Capture the cell that displays the provided text and extract its (X, Y) central coordinate. 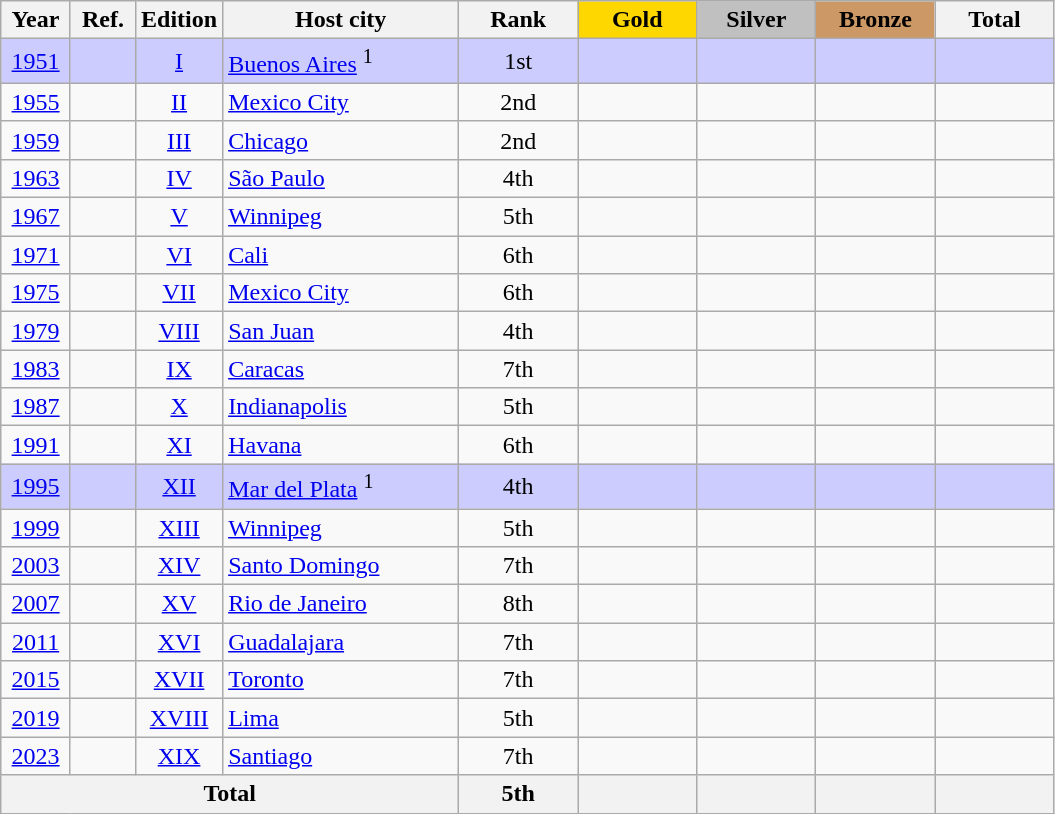
Chicago (341, 140)
Host city (341, 20)
1979 (36, 331)
VII (180, 293)
1951 (36, 62)
III (180, 140)
Indianapolis (341, 407)
Havana (341, 445)
2007 (36, 604)
San Juan (341, 331)
Cali (341, 255)
XIV (180, 566)
VI (180, 255)
Santiago (341, 756)
Toronto (341, 680)
Caracas (341, 369)
1971 (36, 255)
I (180, 62)
IV (180, 178)
XVIII (180, 718)
IX (180, 369)
XVII (180, 680)
XVI (180, 642)
1967 (36, 217)
Lima (341, 718)
Silver (756, 20)
XI (180, 445)
VIII (180, 331)
2015 (36, 680)
2023 (36, 756)
1955 (36, 102)
1959 (36, 140)
Buenos Aires 1 (341, 62)
1983 (36, 369)
Rank (518, 20)
1991 (36, 445)
Guadalajara (341, 642)
Santo Domingo (341, 566)
Mar del Plata 1 (341, 486)
Gold (638, 20)
Bronze (876, 20)
XIII (180, 528)
1995 (36, 486)
1999 (36, 528)
1987 (36, 407)
XII (180, 486)
Ref. (102, 20)
2003 (36, 566)
1975 (36, 293)
XIX (180, 756)
1st (518, 62)
Edition (180, 20)
1963 (36, 178)
X (180, 407)
São Paulo (341, 178)
Rio de Janeiro (341, 604)
II (180, 102)
2019 (36, 718)
2011 (36, 642)
Year (36, 20)
8th (518, 604)
V (180, 217)
XV (180, 604)
